Provide the (X, Y) coordinate of the cell's center where the given text is located.  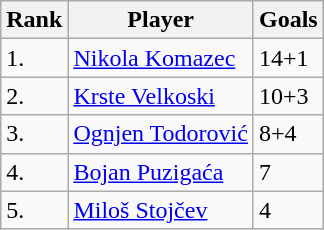
14+1 (288, 58)
4 (288, 210)
Bojan Puzigaća (161, 172)
Miloš Stojčev (161, 210)
10+3 (288, 96)
4. (34, 172)
Goals (288, 20)
Nikola Komazec (161, 58)
1. (34, 58)
Krste Velkoski (161, 96)
3. (34, 134)
Rank (34, 20)
Player (161, 20)
2. (34, 96)
8+4 (288, 134)
7 (288, 172)
5. (34, 210)
Ognjen Todorović (161, 134)
